Output the [X, Y] coordinate of the center of the cell containing the given text.  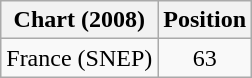
Position [205, 20]
63 [205, 58]
Chart (2008) [80, 20]
France (SNEP) [80, 58]
